Detect which cell encompasses the target text, then output its (X, Y) center coordinate. 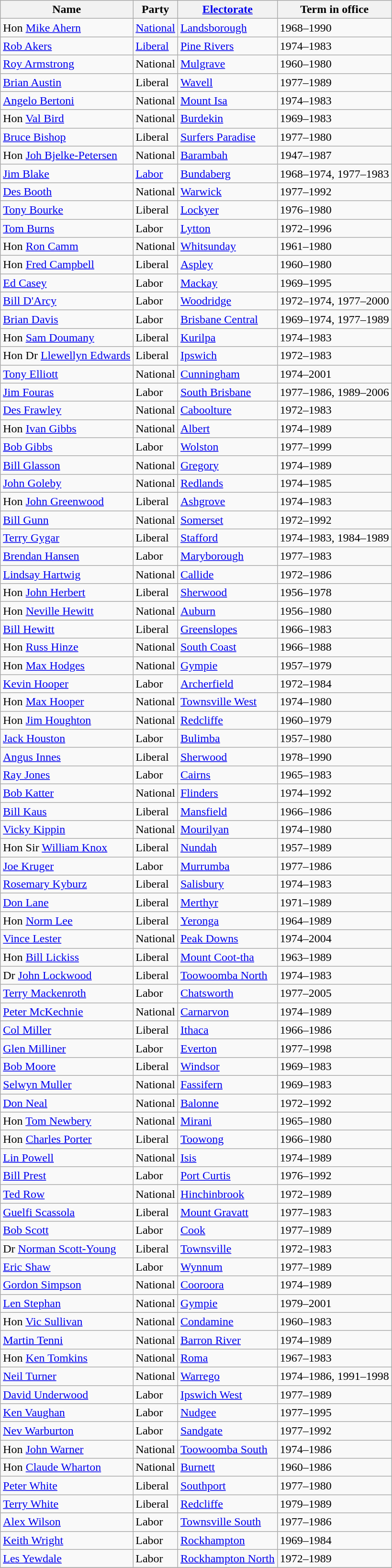
Col Miller (67, 1030)
1967–1983 (334, 1358)
Wolston (227, 447)
Bill Prest (67, 1176)
1974–2004 (334, 939)
Hon Vic Sullivan (67, 1321)
1968–1974, 1977–1983 (334, 173)
Barron River (227, 1340)
Les Yewdale (67, 1558)
Hon Bill Lickiss (67, 957)
Gregory (227, 465)
Lindsay Hartwig (67, 575)
Bob Katter (67, 793)
Lytton (227, 228)
Glen Milliner (67, 1048)
1957–1989 (334, 848)
Term in office (334, 10)
1977–2005 (334, 993)
Bill Hewitt (67, 629)
Stafford (227, 538)
Mourilyan (227, 830)
Ipswich (227, 356)
Redlands (227, 483)
1969–1995 (334, 283)
Brian Davis (67, 319)
Angelo Bertoni (67, 101)
Burdekin (227, 119)
Mount Isa (227, 101)
Chatsworth (227, 993)
Ted Row (67, 1194)
Townsville West (227, 702)
Tony Elliott (67, 374)
Mackay (227, 283)
1972–1996 (334, 228)
1964–1989 (334, 921)
Nudgee (227, 1413)
Bill Glasson (67, 465)
1977–1998 (334, 1048)
Ray Jones (67, 775)
Party (156, 10)
Landsborough (227, 28)
Terry White (67, 1504)
1976–1980 (334, 210)
Hon Sam Doumany (67, 338)
Condamine (227, 1321)
South Coast (227, 647)
Nev Warburton (67, 1431)
Hon Sir William Knox (67, 848)
1968–1990 (334, 28)
Hon Max Hodges (67, 666)
Mount Gravatt (227, 1212)
Townsville (227, 1249)
Hon Val Bird (67, 119)
Archerfield (227, 684)
Port Curtis (227, 1176)
Hon Russ Hinze (67, 647)
Wavell (227, 82)
Hon Ivan Gibbs (67, 429)
Jim Fouras (67, 392)
1974–2001 (334, 374)
Eric Shaw (67, 1267)
Aspley (227, 265)
Cook (227, 1230)
Surfers Paradise (227, 137)
Merthyr (227, 902)
Hon Mike Ahern (67, 28)
1957–1979 (334, 666)
Mirani (227, 1121)
Cooroora (227, 1285)
1974–1985 (334, 483)
South Brisbane (227, 392)
Toowoomba South (227, 1449)
Salisbury (227, 884)
Hon Charles Porter (67, 1139)
Hon John Herbert (67, 593)
Rob Akers (67, 46)
1966–1980 (334, 1139)
Roma (227, 1358)
Cairns (227, 775)
Cunningham (227, 374)
Sandgate (227, 1431)
Brisbane Central (227, 319)
Lockyer (227, 210)
Toowong (227, 1139)
1966–1988 (334, 647)
Bob Gibbs (67, 447)
1977–1999 (334, 447)
Yeronga (227, 921)
Hon Norm Lee (67, 921)
1976–1992 (334, 1176)
Kevin Hooper (67, 684)
Electorate (227, 10)
Hon Tom Newbery (67, 1121)
Hon Fred Campbell (67, 265)
David Underwood (67, 1395)
Somerset (227, 519)
Selwyn Muller (67, 1084)
John Goleby (67, 483)
Name (67, 10)
Ithaca (227, 1030)
Lin Powell (67, 1158)
Maryborough (227, 556)
Bruce Bishop (67, 137)
1974–1986, 1991–1998 (334, 1376)
Bulimba (227, 738)
Mount Coot-tha (227, 957)
Rockhampton (227, 1540)
Hinchinbrook (227, 1194)
Balonne (227, 1103)
1978–1990 (334, 756)
Len Stephan (67, 1303)
Nundah (227, 848)
1965–1983 (334, 775)
Pine Rivers (227, 46)
1947–1987 (334, 155)
1969–1984 (334, 1540)
Flinders (227, 793)
Dr John Lockwood (67, 975)
Rosemary Kyburz (67, 884)
Vince Lester (67, 939)
Hon Ken Tomkins (67, 1358)
Jack Houston (67, 738)
1966–1983 (334, 629)
Terry Gygar (67, 538)
1974–1992 (334, 793)
Hon John Greenwood (67, 501)
Warrego (227, 1376)
Peak Downs (227, 939)
Mansfield (227, 812)
1971–1989 (334, 902)
1960–1979 (334, 720)
1979–1989 (334, 1504)
Roy Armstrong (67, 64)
Brian Austin (67, 82)
1974–1983, 1984–1989 (334, 538)
Rockhampton North (227, 1558)
Martin Tenni (67, 1340)
1977–1995 (334, 1413)
Hon John Warner (67, 1449)
Bill Kaus (67, 812)
Brendan Hansen (67, 556)
Caboolture (227, 410)
1977–1986, 1989–2006 (334, 392)
Keith Wright (67, 1540)
1956–1980 (334, 611)
Auburn (227, 611)
Hon Max Hooper (67, 702)
Whitsunday (227, 247)
Townsville South (227, 1522)
Burnett (227, 1467)
Don Neal (67, 1103)
1972–1986 (334, 575)
Vicky Kippin (67, 830)
Neil Turner (67, 1376)
Peter McKechnie (67, 1012)
Barambah (227, 155)
Tom Burns (67, 228)
Greenslopes (227, 629)
1979–2001 (334, 1303)
Ipswich West (227, 1395)
Murrumba (227, 866)
Joe Kruger (67, 866)
1969–1974, 1977–1989 (334, 319)
Isis (227, 1158)
Tony Bourke (67, 210)
Bob Moore (67, 1066)
Jim Blake (67, 173)
Des Frawley (67, 410)
Fassifern (227, 1084)
Mulgrave (227, 64)
Everton (227, 1048)
Wynnum (227, 1267)
1961–1980 (334, 247)
Toowoomba North (227, 975)
1963–1989 (334, 957)
Ken Vaughan (67, 1413)
Terry Mackenroth (67, 993)
Dr Norman Scott-Young (67, 1249)
Hon Dr Llewellyn Edwards (67, 356)
Albert (227, 429)
1960–1983 (334, 1321)
Ashgrove (227, 501)
Hon Jim Houghton (67, 720)
Woodridge (227, 301)
Gordon Simpson (67, 1285)
Carnarvon (227, 1012)
1956–1978 (334, 593)
Angus Innes (67, 756)
Windsor (227, 1066)
1972–1974, 1977–2000 (334, 301)
1965–1980 (334, 1121)
Hon Ron Camm (67, 247)
1972–1984 (334, 684)
Callide (227, 575)
Alex Wilson (67, 1522)
Guelfi Scassola (67, 1212)
1974–1986 (334, 1449)
1957–1980 (334, 738)
Bill Gunn (67, 519)
Des Booth (67, 192)
Bundaberg (227, 173)
Ed Casey (67, 283)
Peter White (67, 1486)
Hon Neville Hewitt (67, 611)
Warwick (227, 192)
Hon Claude Wharton (67, 1467)
Southport (227, 1486)
Don Lane (67, 902)
Bill D'Arcy (67, 301)
1960–1986 (334, 1467)
Kurilpa (227, 338)
Hon Joh Bjelke-Petersen (67, 155)
Bob Scott (67, 1230)
